From the cell containing the given text, extract its center point as (X, Y) coordinate. 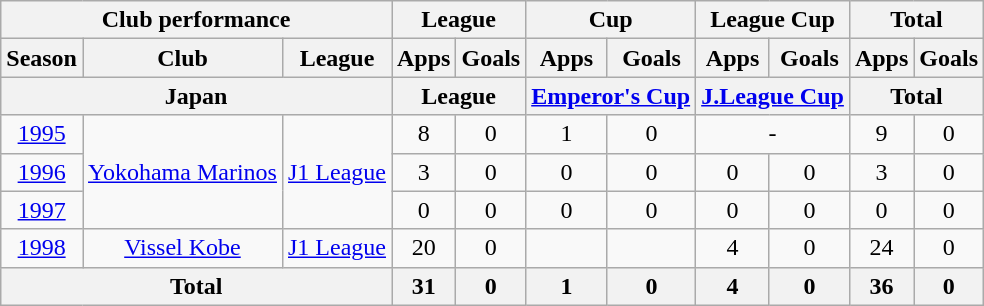
- (773, 134)
9 (881, 134)
31 (424, 286)
J.League Cup (773, 96)
Japan (196, 96)
Club performance (196, 20)
1997 (42, 210)
Yokohama Marinos (182, 172)
Vissel Kobe (182, 248)
8 (424, 134)
1996 (42, 172)
Season (42, 58)
20 (424, 248)
36 (881, 286)
Emperor's Cup (611, 96)
1998 (42, 248)
Club (182, 58)
24 (881, 248)
1995 (42, 134)
League Cup (773, 20)
Cup (611, 20)
